From the cell containing the given text, extract its center point as (x, y) coordinate. 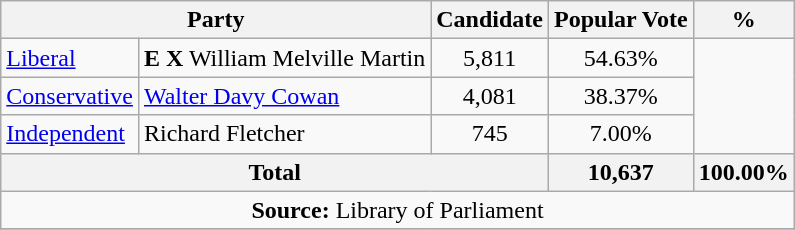
Candidate (490, 20)
Total (275, 172)
% (744, 20)
54.63% (622, 58)
10,637 (622, 172)
5,811 (490, 58)
Richard Fletcher (284, 134)
E X William Melville Martin (284, 58)
Independent (70, 134)
Popular Vote (622, 20)
100.00% (744, 172)
745 (490, 134)
Conservative (70, 96)
Walter Davy Cowan (284, 96)
7.00% (622, 134)
38.37% (622, 96)
Source: Library of Parliament (398, 210)
4,081 (490, 96)
Party (216, 20)
Liberal (70, 58)
